Search for the cell housing the specified text and yield its [x, y] center coordinate. 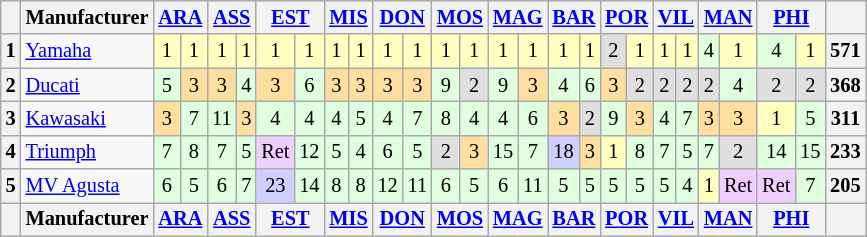
MV Agusta [88, 186]
Yamaha [88, 51]
18 [564, 152]
368 [845, 85]
233 [845, 152]
Triumph [88, 152]
571 [845, 51]
311 [845, 118]
23 [275, 186]
Ducati [88, 85]
205 [845, 186]
Kawasaki [88, 118]
